Output the [x, y] coordinate of the center of the cell containing the given text.  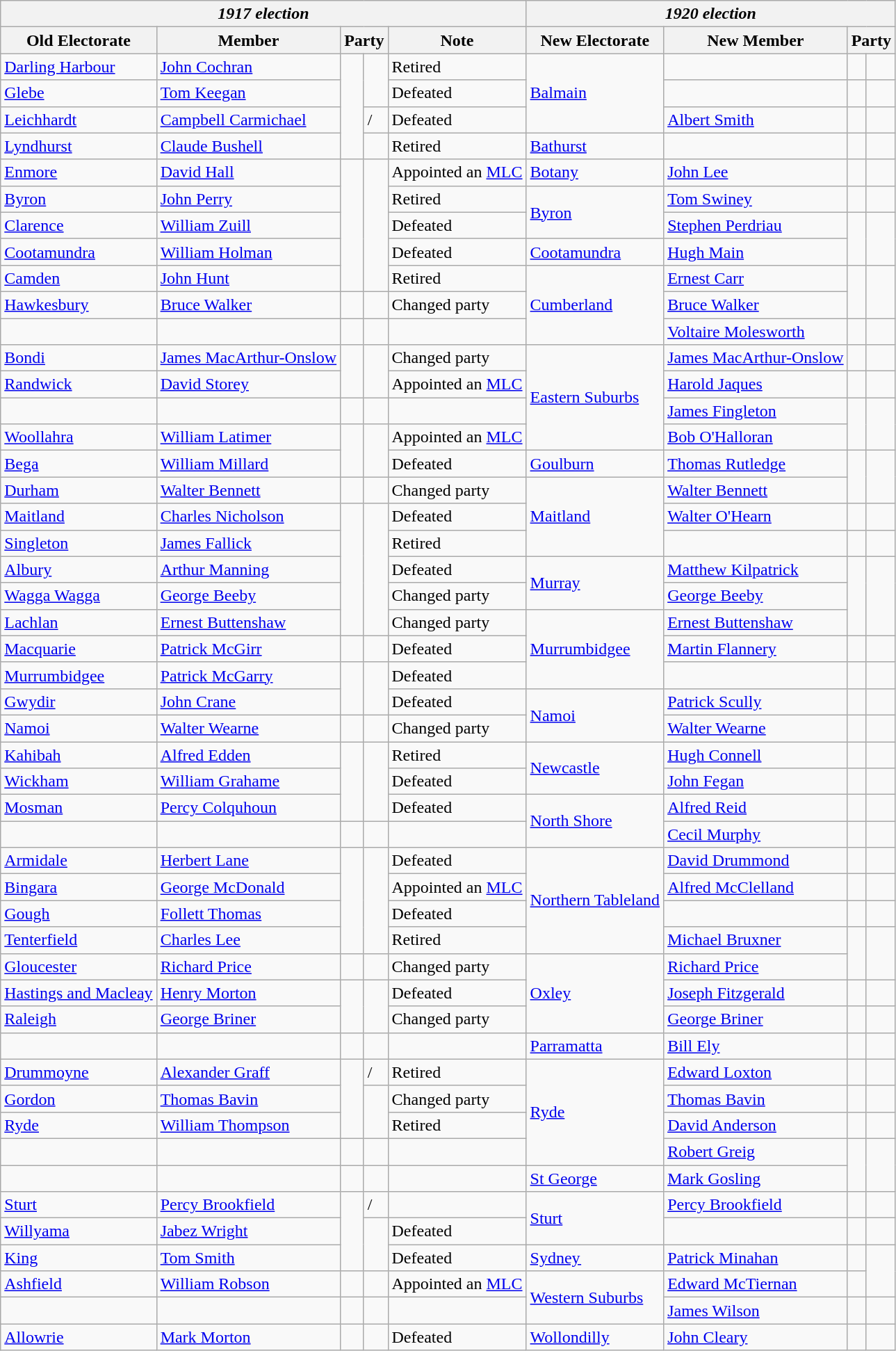
Alfred Edden [249, 754]
John Hunt [249, 278]
Armidale [79, 861]
1920 election [710, 14]
Bob O'Halloran [756, 437]
Jabez Wright [249, 1231]
Tom Swiney [756, 199]
Mosman [79, 808]
Hugh Connell [756, 754]
Wagga Wagga [79, 596]
Thomas Rutledge [756, 464]
Old Electorate [79, 40]
St George [595, 1179]
Lachlan [79, 622]
Wickham [79, 782]
Bathurst [595, 146]
John Cochran [249, 67]
Raleigh [79, 1019]
Darling Harbour [79, 67]
John Lee [756, 172]
King [79, 1258]
Cumberland [595, 305]
Gloucester [79, 966]
William Zuill [249, 225]
Campbell Carmichael [249, 120]
Herbert Lane [249, 861]
Woollahra [79, 437]
Enmore [79, 172]
Stephen Perdriau [756, 225]
John Perry [249, 199]
Henry Morton [249, 993]
David Storey [249, 385]
Newcastle [595, 768]
Alfred Reid [756, 808]
Randwick [79, 385]
Tenterfield [79, 940]
Glebe [79, 93]
John Crane [249, 702]
North Shore [595, 821]
Michael Bruxner [756, 940]
Patrick Minahan [756, 1258]
Singleton [79, 543]
James Fallick [249, 543]
1917 election [263, 14]
Western Suburbs [595, 1297]
Gwydir [79, 702]
Joseph Fitzgerald [756, 993]
Hugh Main [756, 252]
Ernest Carr [756, 278]
Gough [79, 914]
Arthur Manning [249, 569]
Willyama [79, 1231]
David Drummond [756, 861]
Gordon [79, 1099]
William Latimer [249, 437]
Murray [595, 583]
Lyndhurst [79, 146]
Voltaire Molesworth [756, 332]
Member [249, 40]
Macquarie [79, 649]
Parramatta [595, 1046]
Hastings and Macleay [79, 993]
Walter O'Hearn [756, 517]
Leichhardt [79, 120]
Kahibah [79, 754]
Bingara [79, 887]
Patrick McGirr [249, 649]
Bill Ely [756, 1046]
George McDonald [249, 887]
Durham [79, 490]
William Grahame [249, 782]
Tom Keegan [249, 93]
Bondi [79, 358]
Mark Gosling [756, 1179]
Botany [595, 172]
Bega [79, 464]
James Fingleton [756, 411]
Claude Bushell [249, 146]
Tom Smith [249, 1258]
Wollondilly [595, 1337]
William Thompson [249, 1125]
Charles Nicholson [249, 517]
David Hall [249, 172]
Eastern Suburbs [595, 398]
Follett Thomas [249, 914]
Clarence [79, 225]
New Member [756, 40]
Sydney [595, 1258]
Allowrie [79, 1337]
William Holman [249, 252]
Cecil Murphy [756, 834]
Charles Lee [249, 940]
Ashfield [79, 1284]
Harold Jaques [756, 385]
Robert Greig [756, 1151]
Edward Loxton [756, 1072]
Percy Colquhoun [249, 808]
Note [457, 40]
Oxley [595, 993]
Hawkesbury [79, 305]
Northern Tableland [595, 900]
Martin Flannery [756, 649]
Balmain [595, 93]
New Electorate [595, 40]
Patrick Scully [756, 702]
Matthew Kilpatrick [756, 569]
Drummoyne [79, 1072]
Albert Smith [756, 120]
Albury [79, 569]
William Robson [249, 1284]
James Wilson [756, 1311]
David Anderson [756, 1125]
Alexander Graff [249, 1072]
Alfred McClelland [756, 887]
Edward McTiernan [756, 1284]
William Millard [249, 464]
John Cleary [756, 1337]
John Fegan [756, 782]
Camden [79, 278]
Mark Morton [249, 1337]
Goulburn [595, 464]
Patrick McGarry [249, 675]
